Detect which cell encompasses the target text, then output its [X, Y] center coordinate. 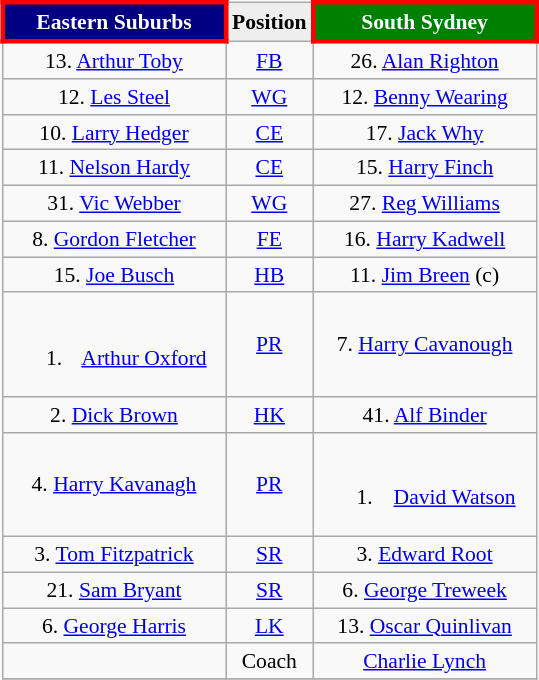
7. Harry Cavanough [424, 344]
15. Joe Busch [114, 275]
Coach [270, 661]
Charlie Lynch [424, 661]
10. Larry Hedger [114, 132]
13. Oscar Quinlivan [424, 626]
3. Edward Root [424, 555]
11. Nelson Hardy [114, 168]
26. Alan Righton [424, 60]
8. Gordon Fletcher [114, 239]
Position [270, 22]
17. Jack Why [424, 132]
David Watson [424, 484]
Eastern Suburbs [114, 22]
South Sydney [424, 22]
6. George Harris [114, 626]
3. Tom Fitzpatrick [114, 555]
13. Arthur Toby [114, 60]
FE [270, 239]
HB [270, 275]
27. Reg Williams [424, 203]
12. Benny Wearing [424, 97]
HK [270, 415]
41. Alf Binder [424, 415]
21. Sam Bryant [114, 590]
11. Jim Breen (c) [424, 275]
4. Harry Kavanagh [114, 484]
16. Harry Kadwell [424, 239]
6. George Treweek [424, 590]
Arthur Oxford [114, 344]
FB [270, 60]
2. Dick Brown [114, 415]
12. Les Steel [114, 97]
15. Harry Finch [424, 168]
LK [270, 626]
31. Vic Webber [114, 203]
